Capture the cell that displays the provided text and extract its (X, Y) central coordinate. 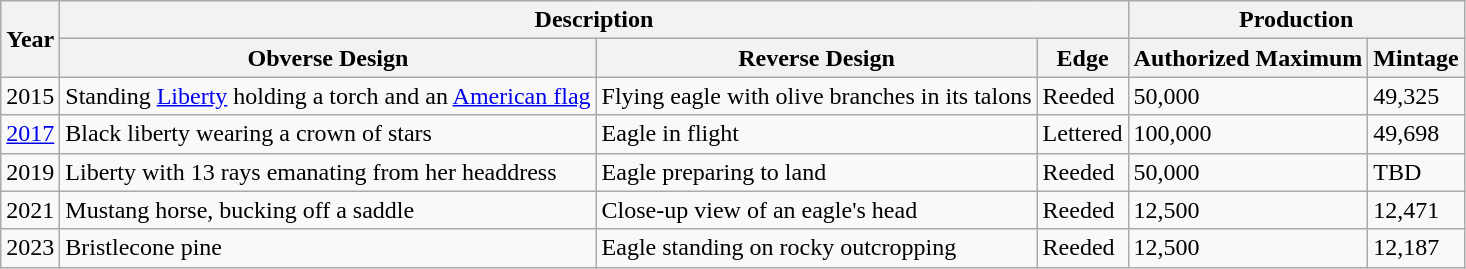
49,698 (1416, 134)
Eagle in flight (816, 134)
Mintage (1416, 58)
Obverse Design (328, 58)
2017 (30, 134)
100,000 (1248, 134)
Close-up view of an eagle's head (816, 210)
Lettered (1082, 134)
Reverse Design (816, 58)
Liberty with 13 rays emanating from her headdress (328, 172)
Description (594, 20)
Mustang horse, bucking off a saddle (328, 210)
Black liberty wearing a crown of stars (328, 134)
12,187 (1416, 248)
Flying eagle with olive branches in its talons (816, 96)
Edge (1082, 58)
12,471 (1416, 210)
Eagle standing on rocky outcropping (816, 248)
49,325 (1416, 96)
2015 (30, 96)
2021 (30, 210)
Year (30, 39)
TBD (1416, 172)
Standing Liberty holding a torch and an American flag (328, 96)
Authorized Maximum (1248, 58)
Production (1296, 20)
2023 (30, 248)
Eagle preparing to land (816, 172)
Bristlecone pine (328, 248)
2019 (30, 172)
